Scan for the cell matching the given text and deliver its [X, Y] coordinate at center. 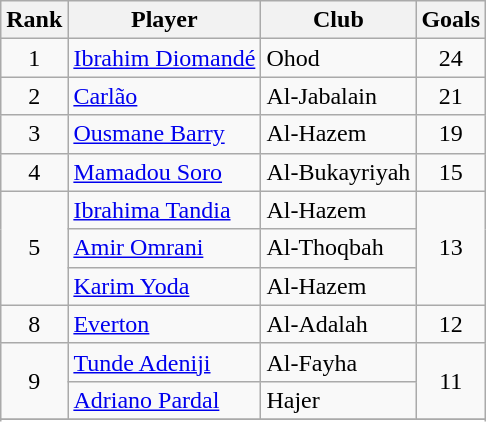
15 [451, 172]
8 [34, 324]
Al-Bukayriyah [338, 172]
3 [34, 134]
Ibrahim Diomandé [164, 58]
Mamadou Soro [164, 172]
24 [451, 58]
Al-Jabalain [338, 96]
Carlão [164, 96]
Al-Thoqbah [338, 248]
Adriano Pardal [164, 400]
Tunde Adeniji [164, 362]
21 [451, 96]
19 [451, 134]
Goals [451, 20]
Ohod [338, 58]
2 [34, 96]
1 [34, 58]
13 [451, 248]
Rank [34, 20]
Al-Adalah [338, 324]
Player [164, 20]
Amir Omrani [164, 248]
11 [451, 381]
4 [34, 172]
Everton [164, 324]
5 [34, 248]
Ousmane Barry [164, 134]
Hajer [338, 400]
Al-Fayha [338, 362]
12 [451, 324]
Ibrahima Tandia [164, 210]
Karim Yoda [164, 286]
9 [34, 381]
Club [338, 20]
